Provide the [X, Y] coordinate of the cell's center where the given text is located.  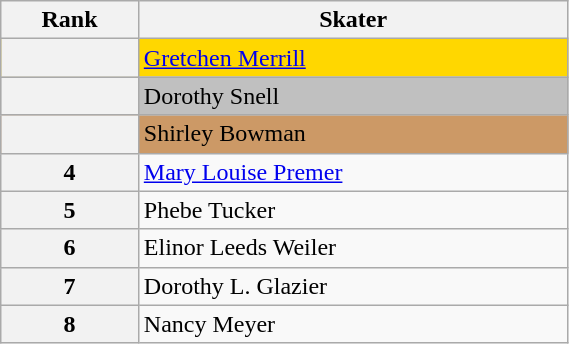
Dorothy Snell [353, 96]
Nancy Meyer [353, 324]
8 [70, 324]
Mary Louise Premer [353, 172]
7 [70, 286]
Shirley Bowman [353, 134]
Skater [353, 20]
Gretchen Merrill [353, 58]
Dorothy L. Glazier [353, 286]
Phebe Tucker [353, 210]
5 [70, 210]
Elinor Leeds Weiler [353, 248]
Rank [70, 20]
4 [70, 172]
6 [70, 248]
